Search for the cell housing the specified text and yield its (x, y) center coordinate. 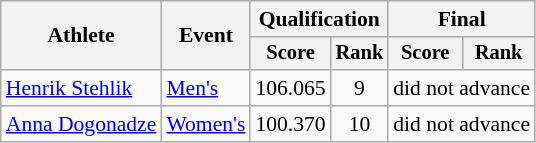
Men's (206, 88)
100.370 (290, 124)
9 (360, 88)
Women's (206, 124)
Athlete (82, 36)
Qualification (319, 19)
Anna Dogonadze (82, 124)
Event (206, 36)
106.065 (290, 88)
Final (462, 19)
Henrik Stehlik (82, 88)
10 (360, 124)
